Scan for the cell matching the given text and deliver its (x, y) coordinate at center. 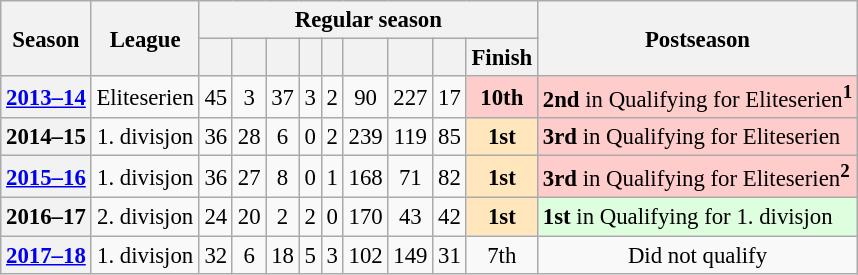
1 (332, 177)
227 (410, 97)
32 (216, 255)
2. divisjon (145, 217)
170 (366, 217)
24 (216, 217)
2013–14 (46, 97)
5 (310, 255)
2014–15 (46, 137)
Did not qualify (697, 255)
42 (450, 217)
Postseason (697, 38)
10th (502, 97)
45 (216, 97)
18 (282, 255)
37 (282, 97)
2nd in Qualifying for Eliteserien1 (697, 97)
1st in Qualifying for 1. divisjon (697, 217)
Finish (502, 58)
71 (410, 177)
Eliteserien (145, 97)
28 (248, 137)
82 (450, 177)
7th (502, 255)
31 (450, 255)
3rd in Qualifying for Eliteserien2 (697, 177)
17 (450, 97)
8 (282, 177)
168 (366, 177)
2017–18 (46, 255)
Regular season (368, 20)
119 (410, 137)
85 (450, 137)
League (145, 38)
20 (248, 217)
2016–17 (46, 217)
27 (248, 177)
90 (366, 97)
Season (46, 38)
3rd in Qualifying for Eliteserien (697, 137)
102 (366, 255)
43 (410, 217)
149 (410, 255)
239 (366, 137)
2015–16 (46, 177)
